Output the (x, y) coordinate of the center of the cell containing the given text.  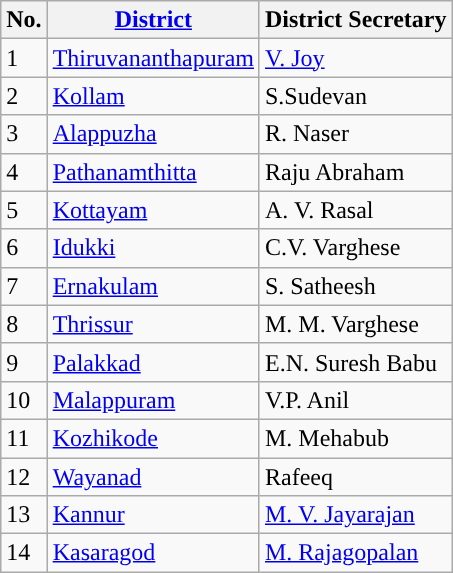
S.Sudevan (356, 96)
M. M. Varghese (356, 324)
Rafeeq (356, 477)
E.N. Suresh Babu (356, 362)
No. (24, 20)
Pathanamthitta (153, 172)
Alappuzha (153, 134)
4 (24, 172)
District Secretary (356, 20)
A. V. Rasal (356, 210)
Wayanad (153, 477)
1 (24, 58)
Palakkad (153, 362)
Ernakulam (153, 286)
6 (24, 248)
Malappuram (153, 400)
M. Rajagopalan (356, 553)
M. Mehabub (356, 438)
2 (24, 96)
Kollam (153, 96)
Idukki (153, 248)
Kasaragod (153, 553)
10 (24, 400)
7 (24, 286)
M. V. Jayarajan (356, 515)
13 (24, 515)
C.V. Varghese (356, 248)
12 (24, 477)
3 (24, 134)
Kannur (153, 515)
S. Satheesh (356, 286)
Thiruvananthapuram (153, 58)
14 (24, 553)
Raju Abraham (356, 172)
V. Joy (356, 58)
Thrissur (153, 324)
Kottayam (153, 210)
11 (24, 438)
V.P. Anil (356, 400)
Kozhikode (153, 438)
5 (24, 210)
8 (24, 324)
R. Naser (356, 134)
9 (24, 362)
District (153, 20)
